Return the [x, y] coordinate for the center point of the cell that contains the specified text.  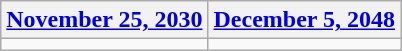
November 25, 2030 [104, 20]
December 5, 2048 [304, 20]
